Extract the (X, Y) coordinate from the center of the cell holding the provided text.  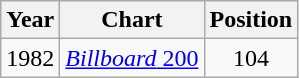
Billboard 200 (132, 58)
Position (251, 20)
104 (251, 58)
Chart (132, 20)
1982 (30, 58)
Year (30, 20)
